Return the (X, Y) coordinate for the center point of the cell that contains the specified text.  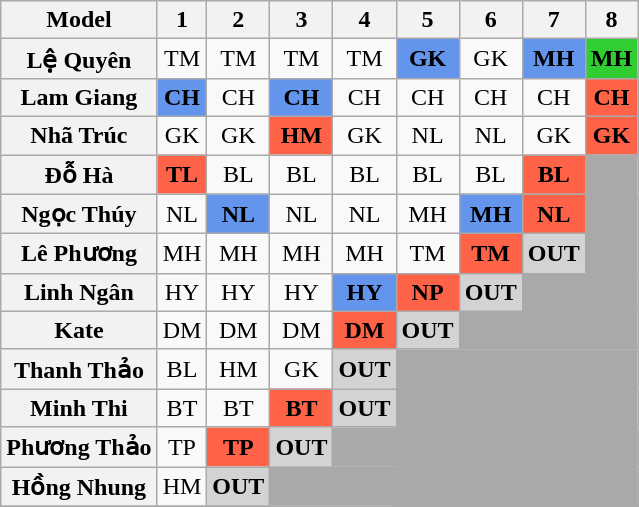
Thanh Thảo (79, 369)
4 (364, 20)
Kate (79, 330)
8 (611, 20)
Đỗ Hà (79, 174)
Nhã Trúc (79, 135)
Phương Thảo (79, 447)
Minh Thi (79, 408)
Lê Phương (79, 254)
2 (238, 20)
6 (490, 20)
Linh Ngân (79, 292)
7 (554, 20)
Lam Giang (79, 97)
NP (428, 292)
TL (182, 174)
5 (428, 20)
Model (79, 20)
Hồng Nhung (79, 486)
1 (182, 20)
Lệ Quyên (79, 59)
Ngọc Thúy (79, 214)
3 (302, 20)
